From the cell containing the given text, extract its center point as [x, y] coordinate. 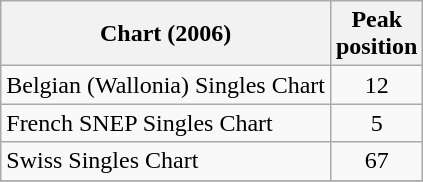
12 [376, 85]
Swiss Singles Chart [166, 161]
French SNEP Singles Chart [166, 123]
Belgian (Wallonia) Singles Chart [166, 85]
Chart (2006) [166, 34]
67 [376, 161]
Peakposition [376, 34]
5 [376, 123]
